Capture the cell that displays the provided text and extract its (X, Y) central coordinate. 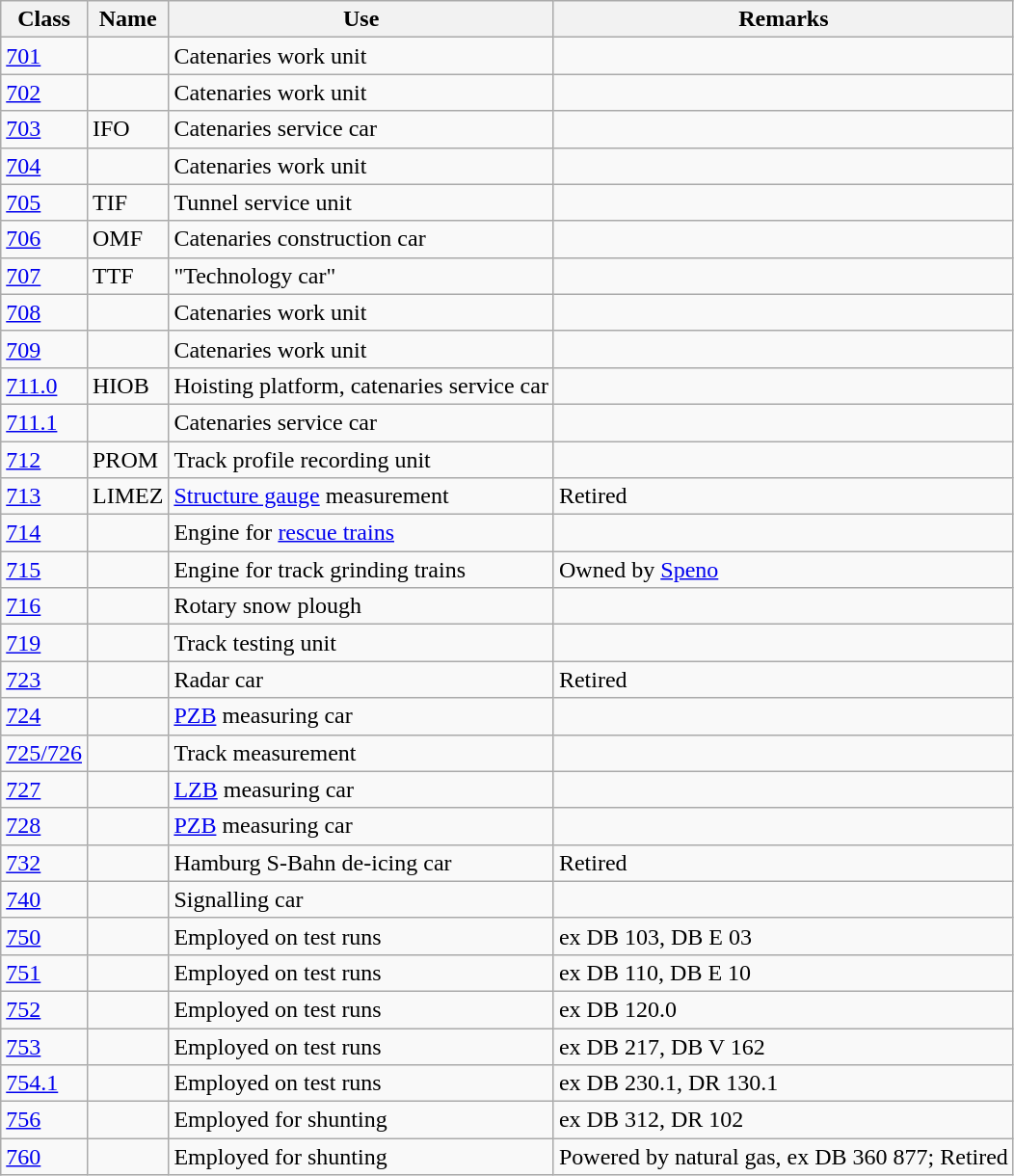
LZB measuring car (361, 789)
LIMEZ (127, 496)
732 (44, 863)
Name (127, 19)
TTF (127, 276)
701 (44, 56)
750 (44, 936)
714 (44, 533)
IFO (127, 129)
Tunnel service unit (361, 202)
725/726 (44, 753)
711.1 (44, 422)
752 (44, 1009)
Hoisting platform, catenaries service car (361, 386)
702 (44, 93)
TIF (127, 202)
Rotary snow plough (361, 606)
708 (44, 312)
Remarks (783, 19)
705 (44, 202)
PROM (127, 460)
Owned by Speno (783, 570)
Hamburg S-Bahn de-icing car (361, 863)
Track profile recording unit (361, 460)
OMF (127, 239)
Track testing unit (361, 643)
Engine for rescue trains (361, 533)
704 (44, 166)
707 (44, 276)
706 (44, 239)
751 (44, 973)
Engine for track grinding trains (361, 570)
754.1 (44, 1083)
Structure gauge measurement (361, 496)
Track measurement (361, 753)
Signalling car (361, 899)
ex DB 312, DR 102 (783, 1120)
Powered by natural gas, ex DB 360 877; Retired (783, 1157)
712 (44, 460)
756 (44, 1120)
719 (44, 643)
715 (44, 570)
709 (44, 349)
713 (44, 496)
728 (44, 826)
ex DB 120.0 (783, 1009)
703 (44, 129)
716 (44, 606)
Use (361, 19)
740 (44, 899)
ex DB 110, DB E 10 (783, 973)
"Technology car" (361, 276)
Class (44, 19)
724 (44, 716)
760 (44, 1157)
753 (44, 1046)
HIOB (127, 386)
Catenaries construction car (361, 239)
723 (44, 680)
Radar car (361, 680)
ex DB 103, DB E 03 (783, 936)
ex DB 217, DB V 162 (783, 1046)
711.0 (44, 386)
ex DB 230.1, DR 130.1 (783, 1083)
727 (44, 789)
